Return the [x, y] coordinate for the center point of the cell that contains the specified text.  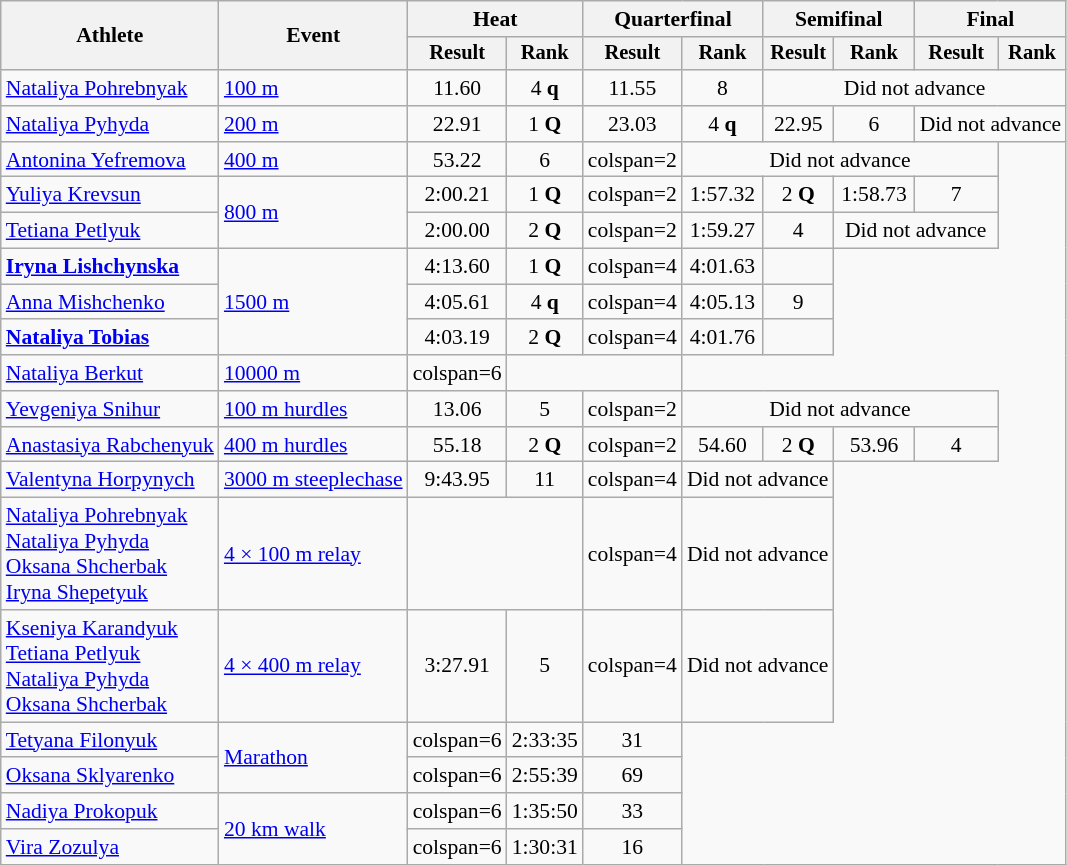
1:58.73 [874, 195]
Nadiya Prokopuk [110, 811]
31 [632, 740]
Yuliya Krevsun [110, 195]
Yevgeniya Snihur [110, 409]
4:03.19 [458, 338]
Athlete [110, 36]
13.06 [458, 409]
53.96 [874, 445]
11.55 [632, 88]
Oksana Sklyarenko [110, 776]
Final [991, 19]
4:01.76 [722, 338]
4 × 400 m relay [314, 666]
Valentyna Horpynych [110, 480]
Iryna Lishchynska [110, 267]
1500 m [314, 302]
4:13.60 [458, 267]
Anastasiya Rabchenyuk [110, 445]
2:00.21 [458, 195]
4 × 100 m relay [314, 554]
22.95 [798, 124]
53.22 [458, 160]
2:00.00 [458, 231]
Nataliya PohrebnyakNataliya PyhydaOksana ShcherbakIryna Shepetyuk [110, 554]
400 m [314, 160]
4:05.13 [722, 302]
Vira Zozulya [110, 847]
Event [314, 36]
16 [632, 847]
69 [632, 776]
100 m [314, 88]
3:27.91 [458, 666]
11 [545, 480]
Nataliya Pohrebnyak [110, 88]
Nataliya Berkut [110, 373]
Heat [496, 19]
1:30:31 [545, 847]
Marathon [314, 758]
4:01.63 [722, 267]
9:43.95 [458, 480]
Nataliya Tobias [110, 338]
1:59.27 [722, 231]
54.60 [722, 445]
Tetyana Filonyuk [110, 740]
11.60 [458, 88]
Antonina Yefremova [110, 160]
Kseniya Karandyuk Tetiana PetlyukNataliya PyhydaOksana Shcherbak [110, 666]
800 m [314, 212]
20 km walk [314, 828]
Tetiana Petlyuk [110, 231]
400 m hurdles [314, 445]
10000 m [314, 373]
Nataliya Pyhyda [110, 124]
Quarterfinal [673, 19]
55.18 [458, 445]
4:05.61 [458, 302]
1:57.32 [722, 195]
23.03 [632, 124]
Anna Mishchenko [110, 302]
33 [632, 811]
22.91 [458, 124]
7 [956, 195]
Semifinal [839, 19]
200 m [314, 124]
8 [722, 88]
3000 m steeplechase [314, 480]
100 m hurdles [314, 409]
2:55:39 [545, 776]
2:33:35 [545, 740]
9 [798, 302]
1:35:50 [545, 811]
